Capture the cell that displays the provided text and extract its (X, Y) central coordinate. 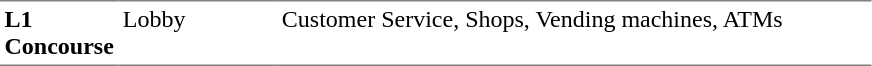
Customer Service, Shops, Vending machines, ATMs (574, 33)
Lobby (198, 33)
L1Concourse (59, 33)
